Provide the [X, Y] coordinate of the cell's center where the given text is located.  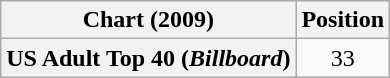
33 [343, 58]
US Adult Top 40 (Billboard) [148, 58]
Chart (2009) [148, 20]
Position [343, 20]
